Provide the (x, y) coordinate of the cell's center where the given text is located.  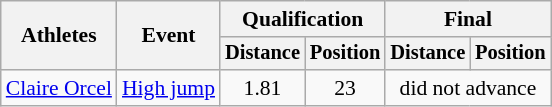
Athletes (59, 36)
Claire Orcel (59, 88)
Event (168, 36)
did not advance (468, 88)
1.81 (262, 88)
Final (468, 19)
High jump (168, 88)
23 (345, 88)
Qualification (302, 19)
